For the text-containing cell, return its midpoint in (x, y) coordinate format. 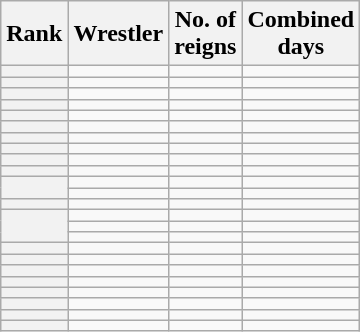
No. ofreigns (206, 34)
Wrestler (118, 34)
Rank (34, 34)
Combineddays (301, 34)
